Scan for the cell matching the given text and deliver its (X, Y) coordinate at center. 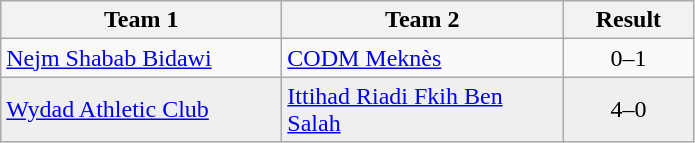
0–1 (628, 58)
Ittihad Riadi Fkih Ben Salah (422, 110)
CODM Meknès (422, 58)
Nejm Shabab Bidawi (142, 58)
Team 2 (422, 20)
4–0 (628, 110)
Wydad Athletic Club (142, 110)
Result (628, 20)
Team 1 (142, 20)
